Provide the [X, Y] coordinate of the cell's center where the given text is located.  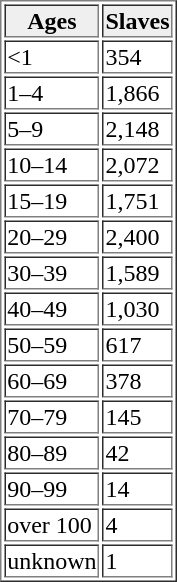
1,589 [137, 272]
30–39 [52, 272]
2,072 [137, 164]
40–49 [52, 308]
42 [137, 452]
<1 [52, 56]
617 [137, 344]
90–99 [52, 488]
378 [137, 380]
4 [137, 524]
15–19 [52, 200]
5–9 [52, 128]
over 100 [52, 524]
1 [137, 560]
145 [137, 416]
50–59 [52, 344]
1,751 [137, 200]
1,866 [137, 92]
70–79 [52, 416]
unknown [52, 560]
14 [137, 488]
10–14 [52, 164]
20–29 [52, 236]
Ages [52, 20]
2,148 [137, 128]
354 [137, 56]
2,400 [137, 236]
60–69 [52, 380]
1–4 [52, 92]
1,030 [137, 308]
80–89 [52, 452]
Slaves [137, 20]
